For the text-containing cell, return its midpoint in [X, Y] coordinate format. 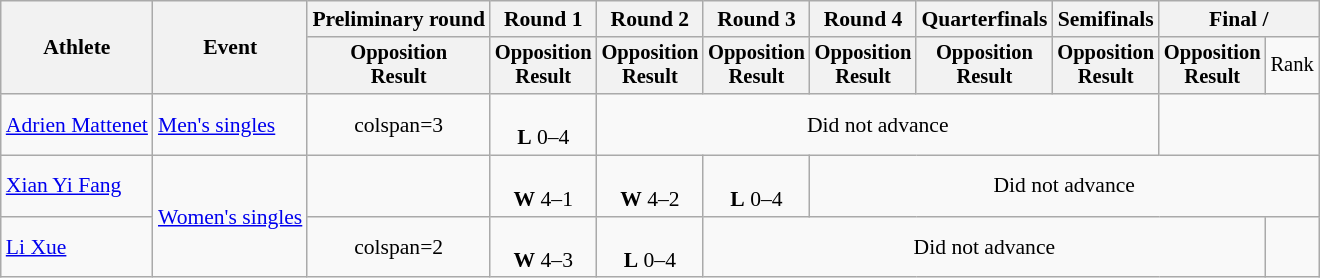
Round 4 [864, 19]
W 4–3 [544, 248]
Women's singles [230, 217]
Round 1 [544, 19]
Men's singles [230, 124]
W 4–1 [544, 186]
W 4–2 [650, 186]
Round 2 [650, 19]
Event [230, 48]
Rank [1292, 66]
Adrien Mattenet [77, 124]
colspan=3 [398, 124]
Semifinals [1106, 19]
colspan=2 [398, 248]
Athlete [77, 48]
Preliminary round [398, 19]
Round 3 [756, 19]
Quarterfinals [984, 19]
Final / [1239, 19]
Li Xue [77, 248]
Xian Yi Fang [77, 186]
